Find where the given text appears and provide that cell's center as (X, Y) coordinate. 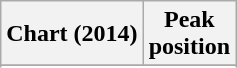
Chart (2014) (72, 34)
Peakposition (189, 34)
